Detect which cell encompasses the target text, then output its (X, Y) center coordinate. 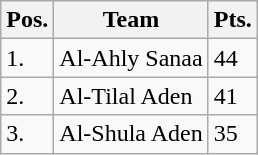
Team (131, 20)
3. (28, 134)
Al-Tilal Aden (131, 96)
Pts. (232, 20)
Pos. (28, 20)
1. (28, 58)
44 (232, 58)
Al-Shula Aden (131, 134)
2. (28, 96)
Al-Ahly Sanaa (131, 58)
41 (232, 96)
35 (232, 134)
